Search for the cell housing the specified text and yield its [x, y] center coordinate. 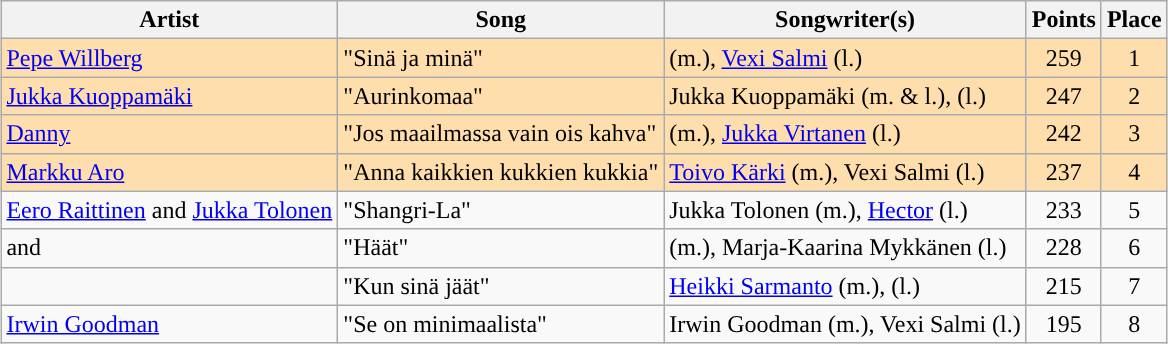
Song [501, 20]
"Jos maailmassa vain ois kahva" [501, 134]
(m.), Marja-Kaarina Mykkänen (l.) [846, 248]
Pepe Willberg [170, 58]
242 [1064, 134]
195 [1064, 324]
237 [1064, 172]
2 [1134, 96]
4 [1134, 172]
215 [1064, 286]
Heikki Sarmanto (m.), (l.) [846, 286]
Jukka Tolonen (m.), Hector (l.) [846, 210]
Irwin Goodman (m.), Vexi Salmi (l.) [846, 324]
"Aurinkomaa" [501, 96]
Danny [170, 134]
3 [1134, 134]
and [170, 248]
Place [1134, 20]
"Anna kaikkien kukkien kukkia" [501, 172]
8 [1134, 324]
(m.), Vexi Salmi (l.) [846, 58]
1 [1134, 58]
228 [1064, 248]
"Se on minimaalista" [501, 324]
Eero Raittinen and Jukka Tolonen [170, 210]
"Häät" [501, 248]
Jukka Kuoppamäki (m. & l.), (l.) [846, 96]
Irwin Goodman [170, 324]
"Sinä ja minä" [501, 58]
Jukka Kuoppamäki [170, 96]
"Kun sinä jäät" [501, 286]
247 [1064, 96]
Songwriter(s) [846, 20]
(m.), Jukka Virtanen (l.) [846, 134]
Toivo Kärki (m.), Vexi Salmi (l.) [846, 172]
"Shangri-La" [501, 210]
233 [1064, 210]
5 [1134, 210]
7 [1134, 286]
6 [1134, 248]
Artist [170, 20]
Markku Aro [170, 172]
259 [1064, 58]
Points [1064, 20]
